Return the [X, Y] coordinate for the center point of the cell that contains the specified text.  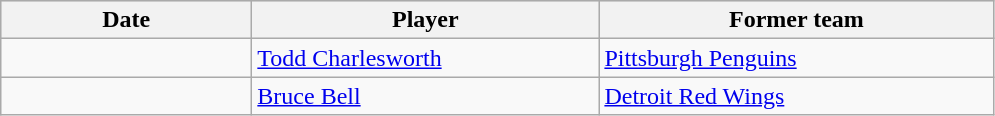
Bruce Bell [426, 96]
Date [126, 20]
Former team [796, 20]
Detroit Red Wings [796, 96]
Pittsburgh Penguins [796, 58]
Todd Charlesworth [426, 58]
Player [426, 20]
